Identify which cell holds the provided text, then report its [X, Y] central coordinate. 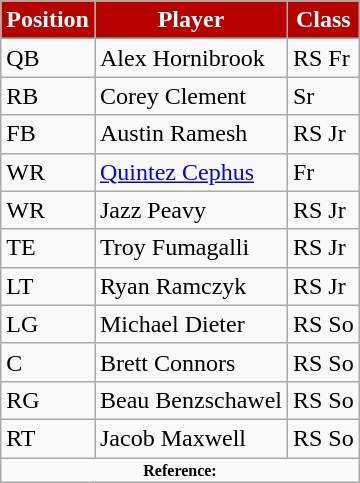
Reference: [180, 470]
FB [48, 134]
RG [48, 400]
Corey Clement [190, 96]
Beau Benzschawel [190, 400]
QB [48, 58]
Class [323, 20]
Player [190, 20]
LG [48, 324]
Alex Hornibrook [190, 58]
Quintez Cephus [190, 172]
C [48, 362]
Jacob Maxwell [190, 438]
Fr [323, 172]
Position [48, 20]
LT [48, 286]
Sr [323, 96]
Brett Connors [190, 362]
Jazz Peavy [190, 210]
RT [48, 438]
RB [48, 96]
RS Fr [323, 58]
Michael Dieter [190, 324]
TE [48, 248]
Austin Ramesh [190, 134]
Troy Fumagalli [190, 248]
Ryan Ramczyk [190, 286]
